Scan for the cell matching the given text and deliver its [x, y] coordinate at center. 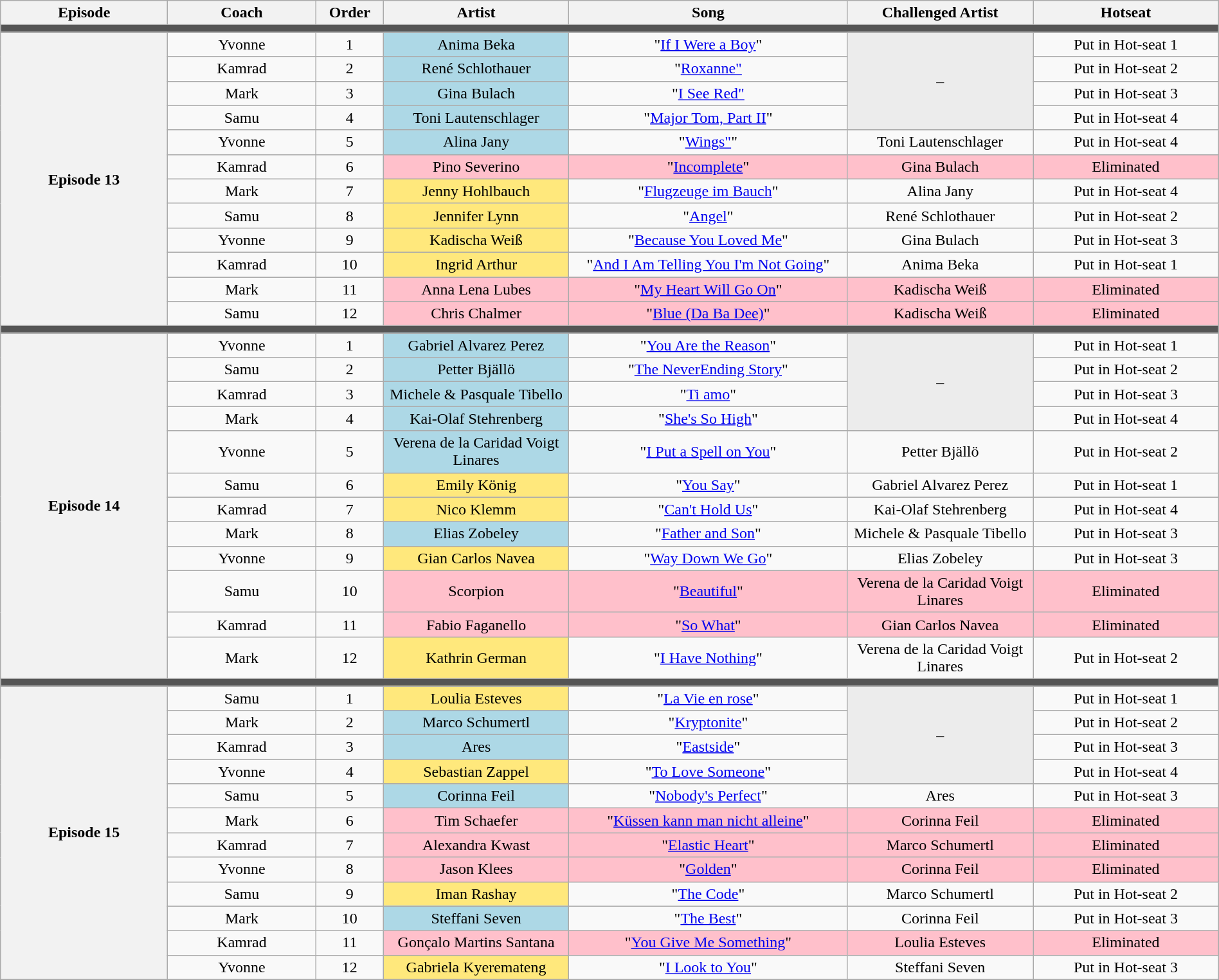
Kathrin German [476, 657]
Tim Schaefer [476, 821]
"I See Red" [709, 93]
Gabriela Kyeremateng [476, 967]
Fabio Faganello [476, 624]
Jason Klees [476, 869]
"Wings"" [709, 142]
"Beautiful" [709, 592]
"I Have Nothing" [709, 657]
Jennifer Lynn [476, 215]
Sebastian Zappel [476, 772]
"Golden" [709, 869]
Chris Chalmer [476, 314]
"The Code" [709, 894]
"Angel" [709, 215]
Episode 14 [84, 506]
Jenny Hohlbauch [476, 191]
"And I Am Telling You I'm Not Going" [709, 264]
Order [350, 13]
"So What" [709, 624]
Anna Lena Lubes [476, 289]
Scorpion [476, 592]
"Roxanne" [709, 69]
Hotseat [1126, 13]
"The NeverEnding Story" [709, 370]
Nico Klemm [476, 509]
"Because You Loved Me" [709, 240]
"Major Tom, Part II" [709, 118]
Alexandra Kwast [476, 845]
"The Best" [709, 918]
"Kryptonite" [709, 723]
Challenged Artist [940, 13]
Artist [476, 13]
"You Are the Reason" [709, 345]
"Father and Son" [709, 534]
"Küssen kann man nicht alleine" [709, 821]
"My Heart Will Go On" [709, 289]
Coach [242, 13]
"She's So High" [709, 419]
"Nobody's Perfect" [709, 796]
"Eastside" [709, 747]
Episode [84, 13]
"Incomplete" [709, 167]
Episode 13 [84, 179]
"La Vie en rose" [709, 698]
"I Look to You" [709, 967]
Episode 15 [84, 832]
Ingrid Arthur [476, 264]
"Flugzeuge im Bauch" [709, 191]
Gonçalo Martins Santana [476, 943]
"I Put a Spell on You" [709, 451]
Emily König [476, 485]
"Way Down We Go" [709, 558]
"If I Were a Boy" [709, 44]
Iman Rashay [476, 894]
"Elastic Heart" [709, 845]
"Ti amo" [709, 394]
"Blue (Da Ba Dee)" [709, 314]
"You Say" [709, 485]
"Can't Hold Us" [709, 509]
"To Love Someone" [709, 772]
Song [709, 13]
Pino Severino [476, 167]
"You Give Me Something" [709, 943]
